Search for the cell housing the specified text and yield its (X, Y) center coordinate. 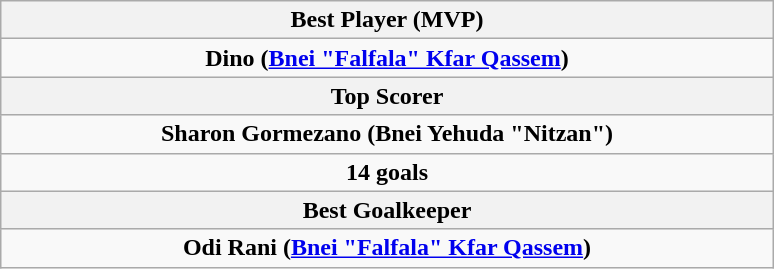
Top Scorer (387, 96)
14 goals (387, 172)
Sharon Gormezano (Bnei Yehuda "Nitzan") (387, 134)
Best Goalkeeper (387, 210)
Best Player (MVP) (387, 20)
Odi Rani (Bnei "Falfala" Kfar Qassem) (387, 248)
Dino (Bnei "Falfala" Kfar Qassem) (387, 58)
